Pinpoint the cell where the given text exists, returning its (x, y) midpoint coordinate. 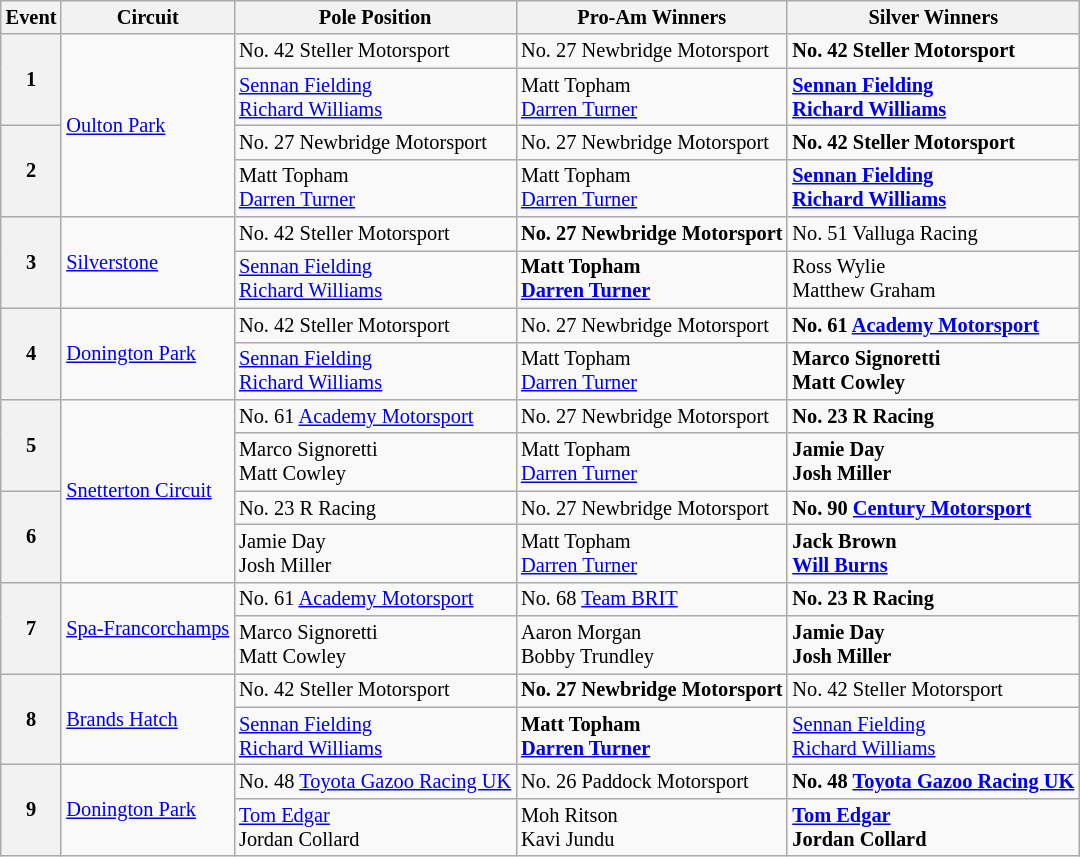
Snetterton Circuit (148, 490)
7 (32, 628)
6 (32, 536)
Silverstone (148, 262)
Oulton Park (148, 126)
2 (32, 170)
5 (32, 444)
Pro-Am Winners (652, 17)
9 (32, 810)
Event (32, 17)
8 (32, 718)
Pole Position (375, 17)
Aaron Morgan Bobby Trundley (652, 645)
Brands Hatch (148, 718)
No. 90 Century Motorsport (933, 508)
Moh Ritson Kavi Jundu (652, 827)
Ross Wylie Matthew Graham (933, 279)
4 (32, 354)
1 (32, 80)
No. 26 Paddock Motorsport (652, 781)
3 (32, 262)
Jack Brown Will Burns (933, 553)
No. 68 Team BRIT (652, 599)
No. 51 Valluga Racing (933, 234)
Silver Winners (933, 17)
Spa-Francorchamps (148, 628)
Circuit (148, 17)
